For the text-containing cell, return its midpoint in (X, Y) coordinate format. 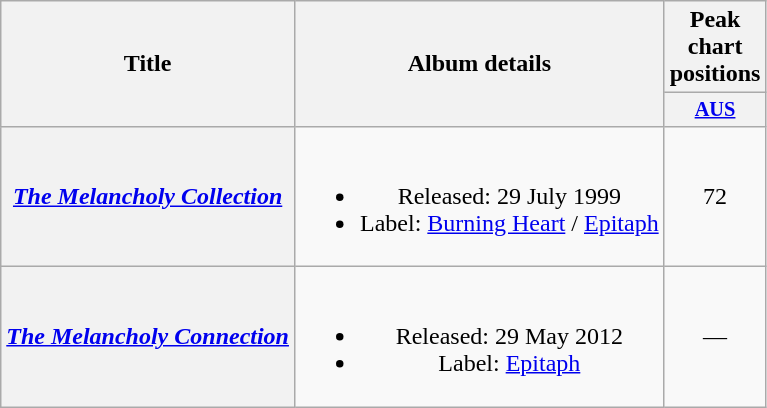
The Melancholy Connection (148, 337)
72 (715, 196)
AUS (715, 110)
Title (148, 64)
Album details (479, 64)
The Melancholy Collection (148, 196)
Peak chart positions (715, 47)
Released: 29 July 1999Label: Burning Heart / Epitaph (479, 196)
Released: 29 May 2012Label: Epitaph (479, 337)
— (715, 337)
